Pinpoint the cell where the given text exists, returning its [X, Y] midpoint coordinate. 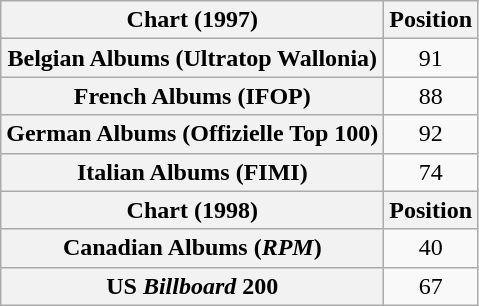
40 [431, 248]
French Albums (IFOP) [192, 96]
67 [431, 286]
German Albums (Offizielle Top 100) [192, 134]
91 [431, 58]
Canadian Albums (RPM) [192, 248]
Chart (1998) [192, 210]
Italian Albums (FIMI) [192, 172]
Chart (1997) [192, 20]
Belgian Albums (Ultratop Wallonia) [192, 58]
US Billboard 200 [192, 286]
74 [431, 172]
92 [431, 134]
88 [431, 96]
